From the cell containing the given text, extract its center point as (x, y) coordinate. 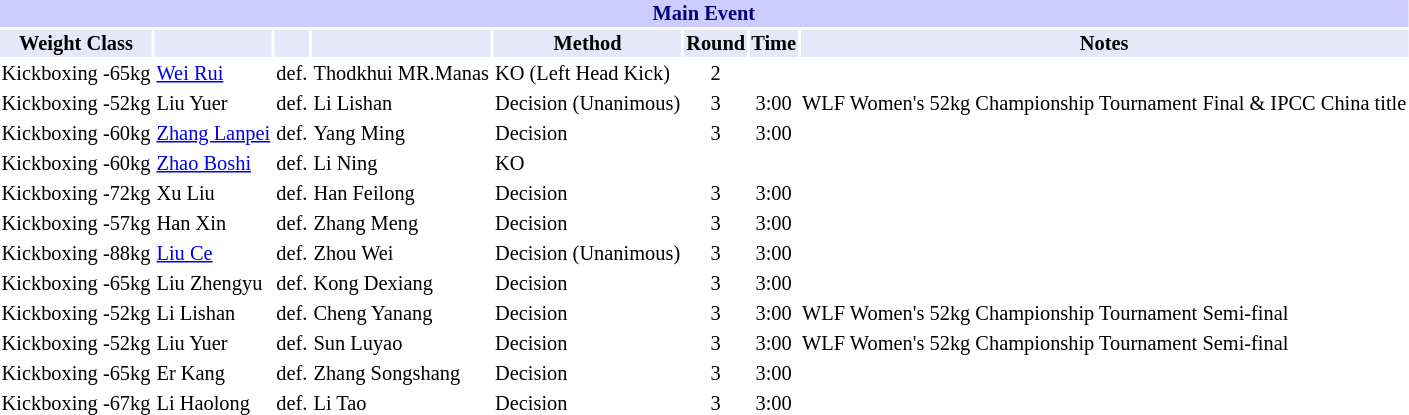
Zhou Wei (402, 254)
Weight Class (76, 44)
Sun Luyao (402, 344)
Notes (1104, 44)
Time (774, 44)
Zhang Lanpei (214, 134)
Method (588, 44)
Han Xin (214, 224)
Kickboxing -88kg (76, 254)
Kong Dexiang (402, 284)
Liu Zhengyu (214, 284)
Main Event (704, 14)
Han Feilong (402, 194)
Kickboxing -57kg (76, 224)
Zhao Boshi (214, 164)
Round (716, 44)
Cheng Yanang (402, 314)
Kickboxing -72kg (76, 194)
WLF Women's 52kg Championship Tournament Final & IPCC China title (1104, 104)
KO (Left Head Kick) (588, 74)
Yang Ming (402, 134)
Li Ning (402, 164)
Liu Ce (214, 254)
Wei Rui (214, 74)
Zhang Meng (402, 224)
Thodkhui MR.Manas (402, 74)
KO (588, 164)
Zhang Songshang (402, 374)
Er Kang (214, 374)
Xu Liu (214, 194)
2 (716, 74)
